Scan for the cell matching the given text and deliver its (x, y) coordinate at center. 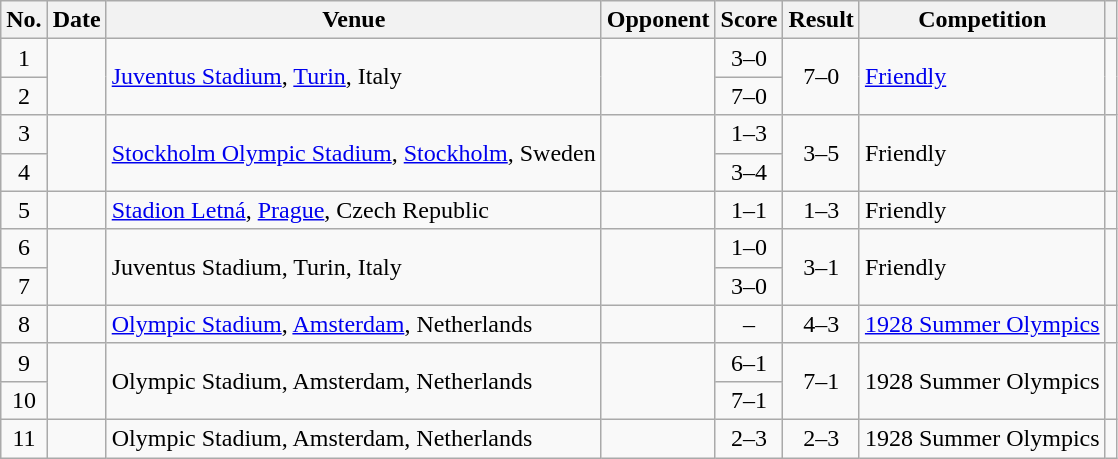
Competition (982, 20)
7 (24, 286)
6 (24, 248)
4–3 (821, 324)
Result (821, 20)
3–1 (821, 267)
6–1 (749, 362)
8 (24, 324)
3–5 (821, 153)
1–1 (749, 210)
Date (76, 20)
11 (24, 438)
Score (749, 20)
Stockholm Olympic Stadium, Stockholm, Sweden (354, 153)
9 (24, 362)
– (749, 324)
2 (24, 96)
10 (24, 400)
4 (24, 172)
Venue (354, 20)
3 (24, 134)
1–0 (749, 248)
1 (24, 58)
Opponent (658, 20)
5 (24, 210)
Stadion Letná, Prague, Czech Republic (354, 210)
3–4 (749, 172)
No. (24, 20)
